Search for the cell housing the specified text and yield its [x, y] center coordinate. 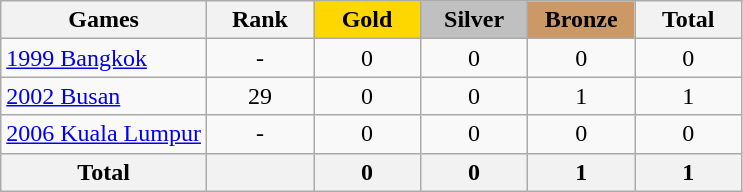
Bronze [582, 20]
29 [260, 96]
2006 Kuala Lumpur [104, 134]
2002 Busan [104, 96]
Rank [260, 20]
Gold [368, 20]
Silver [474, 20]
Games [104, 20]
1999 Bangkok [104, 58]
